Search for the cell housing the specified text and yield its [X, Y] center coordinate. 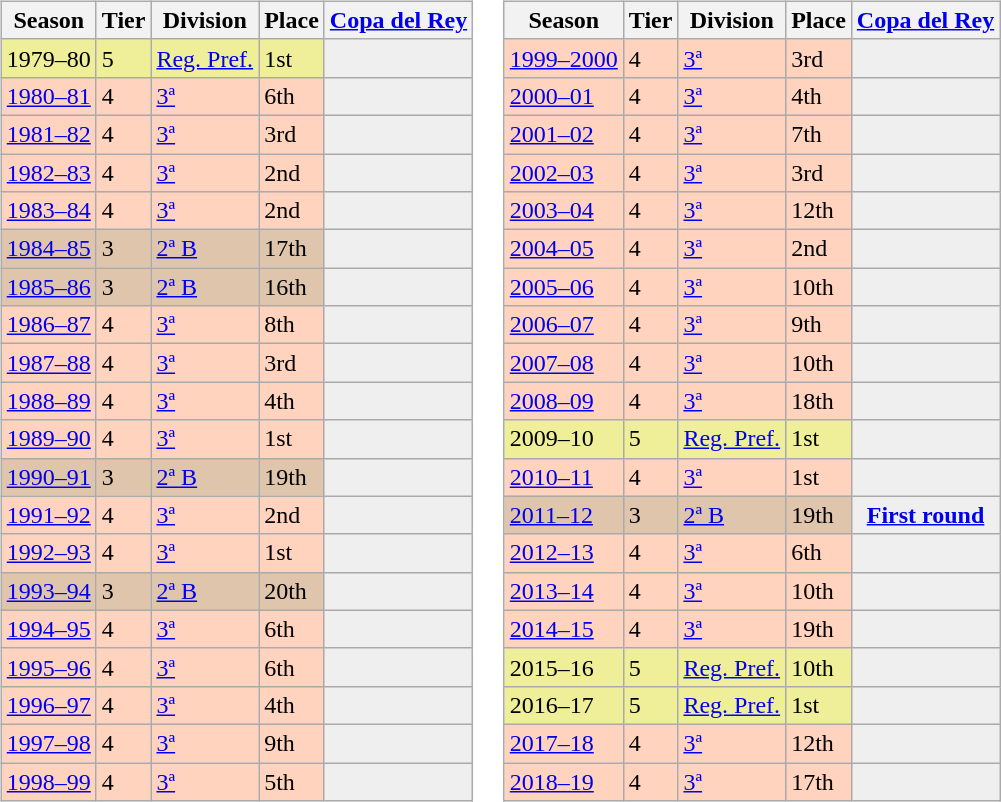
2006–07 [564, 325]
1995–96 [48, 667]
20th [292, 591]
8th [292, 325]
First round [925, 515]
1986–87 [48, 325]
2001–02 [564, 134]
1981–82 [48, 134]
1991–92 [48, 515]
1983–84 [48, 211]
1982–83 [48, 173]
2015–16 [564, 667]
2005–06 [564, 287]
2003–04 [564, 211]
2000–01 [564, 96]
2018–19 [564, 781]
18th [819, 401]
1984–85 [48, 249]
1994–95 [48, 629]
2014–15 [564, 629]
1989–90 [48, 439]
1999–2000 [564, 58]
2004–05 [564, 249]
1993–94 [48, 591]
2017–18 [564, 743]
1985–86 [48, 287]
1990–91 [48, 477]
1988–89 [48, 401]
2012–13 [564, 553]
1992–93 [48, 553]
2011–12 [564, 515]
2008–09 [564, 401]
1979–80 [48, 58]
1996–97 [48, 705]
2010–11 [564, 477]
2016–17 [564, 705]
1998–99 [48, 781]
2009–10 [564, 439]
1997–98 [48, 743]
1987–88 [48, 363]
2002–03 [564, 173]
2007–08 [564, 363]
16th [292, 287]
5th [292, 781]
1980–81 [48, 96]
7th [819, 134]
2013–14 [564, 591]
